Search for the cell housing the specified text and yield its (x, y) center coordinate. 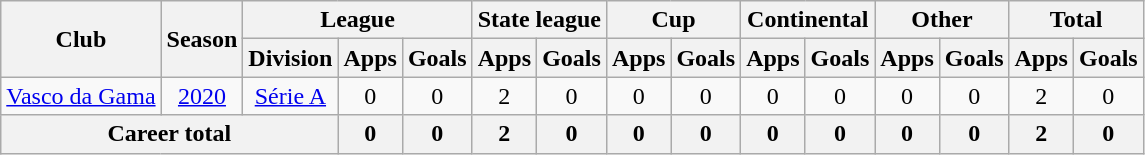
Career total (170, 134)
Other (942, 20)
Division (290, 58)
Club (81, 39)
Continental (808, 20)
State league (539, 20)
2020 (202, 96)
Cup (673, 20)
League (358, 20)
Total (1076, 20)
Vasco da Gama (81, 96)
Season (202, 39)
Série A (290, 96)
